From the cell containing the given text, extract its center point as (X, Y) coordinate. 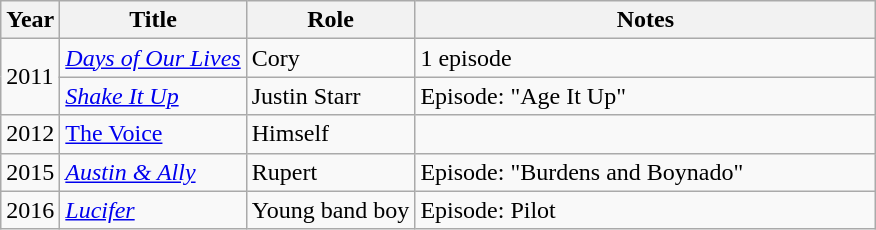
Year (30, 20)
Episode: "Age It Up" (646, 96)
Himself (330, 134)
Notes (646, 20)
Title (153, 20)
2012 (30, 134)
1 episode (646, 58)
Episode: Pilot (646, 210)
The Voice (153, 134)
Young band boy (330, 210)
Austin & Ally (153, 172)
Rupert (330, 172)
Episode: "Burdens and Boynado" (646, 172)
2011 (30, 77)
Cory (330, 58)
Role (330, 20)
2015 (30, 172)
Justin Starr (330, 96)
2016 (30, 210)
Days of Our Lives (153, 58)
Lucifer (153, 210)
Shake It Up (153, 96)
